Pinpoint the cell where the given text exists, returning its (x, y) midpoint coordinate. 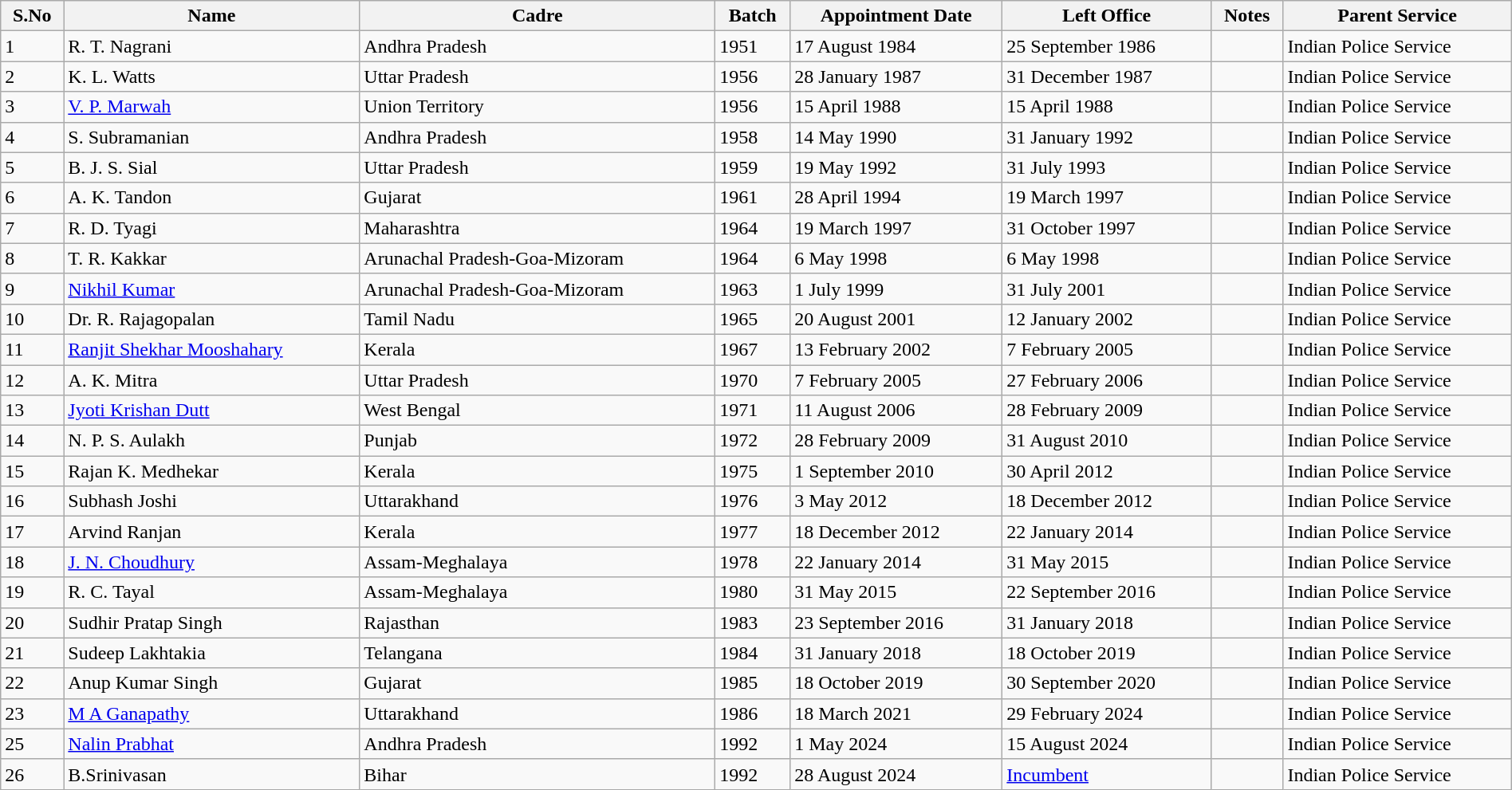
Nalin Prabhat (212, 744)
S.No (32, 16)
1 July 1999 (896, 289)
1977 (753, 532)
B.Srinivasan (212, 774)
25 September 1986 (1107, 46)
14 May 1990 (896, 137)
1972 (753, 441)
1958 (753, 137)
Rajan K. Medhekar (212, 471)
26 (32, 774)
28 August 2024 (896, 774)
13 February 2002 (896, 349)
21 (32, 653)
Bihar (537, 774)
1 September 2010 (896, 471)
20 August 2001 (896, 319)
1985 (753, 683)
23 September 2016 (896, 623)
Rajasthan (537, 623)
5 (32, 167)
4 (32, 137)
1980 (753, 592)
Sudeep Lakhtakia (212, 653)
1961 (753, 198)
31 August 2010 (1107, 441)
Subhash Joshi (212, 501)
Ranjit Shekhar Mooshahary (212, 349)
1970 (753, 380)
Parent Service (1397, 16)
Arvind Ranjan (212, 532)
Maharashtra (537, 228)
30 April 2012 (1107, 471)
Name (212, 16)
West Bengal (537, 411)
31 July 2001 (1107, 289)
A. K. Tandon (212, 198)
1978 (753, 562)
10 (32, 319)
J. N. Choudhury (212, 562)
15 August 2024 (1107, 744)
T. R. Kakkar (212, 258)
8 (32, 258)
Anup Kumar Singh (212, 683)
Tamil Nadu (537, 319)
1965 (753, 319)
Incumbent (1107, 774)
11 (32, 349)
28 January 1987 (896, 77)
31 January 1992 (1107, 137)
Cadre (537, 16)
13 (32, 411)
9 (32, 289)
31 December 1987 (1107, 77)
20 (32, 623)
30 September 2020 (1107, 683)
1971 (753, 411)
1 May 2024 (896, 744)
1975 (753, 471)
11 August 2006 (896, 411)
R. C. Tayal (212, 592)
31 October 1997 (1107, 228)
1 (32, 46)
Left Office (1107, 16)
M A Ganapathy (212, 713)
Nikhil Kumar (212, 289)
Telangana (537, 653)
Union Territory (537, 107)
6 (32, 198)
S. Subramanian (212, 137)
29 February 2024 (1107, 713)
Appointment Date (896, 16)
R. D. Tyagi (212, 228)
Sudhir Pratap Singh (212, 623)
B. J. S. Sial (212, 167)
12 January 2002 (1107, 319)
17 August 1984 (896, 46)
1984 (753, 653)
1967 (753, 349)
19 May 1992 (896, 167)
28 April 1994 (896, 198)
22 September 2016 (1107, 592)
22 (32, 683)
19 (32, 592)
31 July 1993 (1107, 167)
2 (32, 77)
1976 (753, 501)
Batch (753, 16)
1951 (753, 46)
V. P. Marwah (212, 107)
17 (32, 532)
3 May 2012 (896, 501)
27 February 2006 (1107, 380)
1986 (753, 713)
18 (32, 562)
Notes (1246, 16)
3 (32, 107)
25 (32, 744)
12 (32, 380)
N. P. S. Aulakh (212, 441)
16 (32, 501)
15 (32, 471)
7 (32, 228)
1963 (753, 289)
K. L. Watts (212, 77)
A. K. Mitra (212, 380)
1983 (753, 623)
Punjab (537, 441)
23 (32, 713)
14 (32, 441)
R. T. Nagrani (212, 46)
Jyoti Krishan Dutt (212, 411)
Dr. R. Rajagopalan (212, 319)
1959 (753, 167)
18 March 2021 (896, 713)
